Identify which cell holds the provided text, then report its [X, Y] central coordinate. 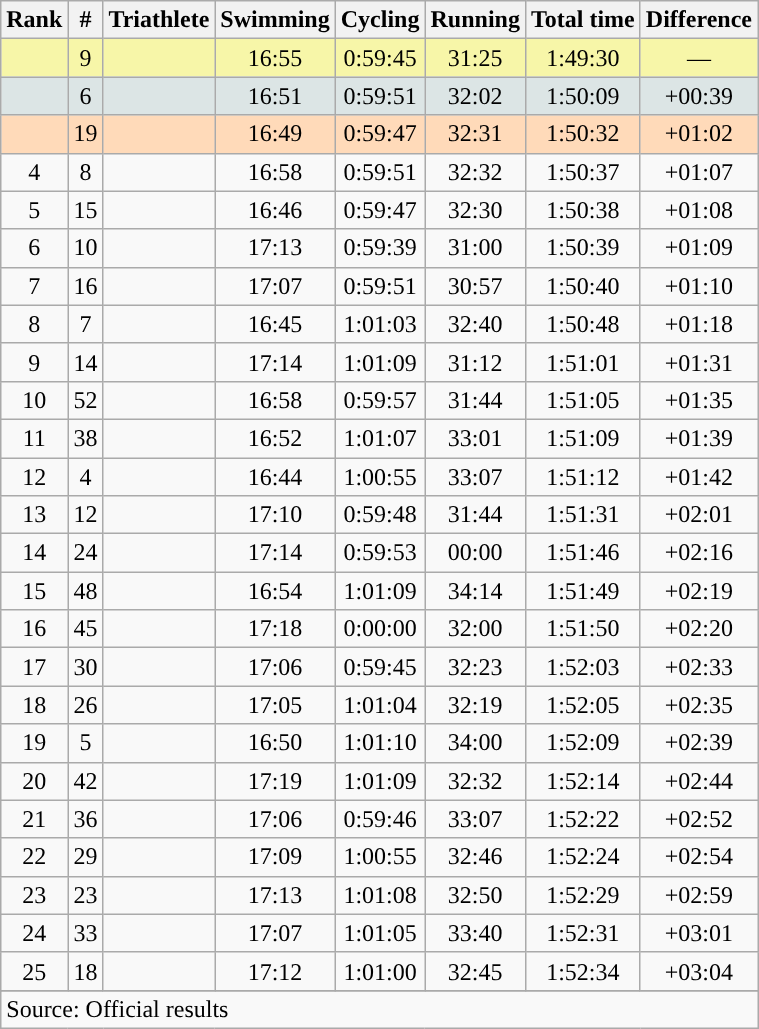
+02:35 [698, 705]
32:45 [475, 971]
+01:31 [698, 362]
1:52:31 [582, 933]
33:01 [475, 438]
52 [86, 400]
Running [475, 20]
Triathlete [159, 20]
16:54 [275, 591]
16:46 [275, 210]
1:52:09 [582, 743]
1:51:50 [582, 629]
21 [34, 819]
32:02 [475, 96]
+01:39 [698, 438]
22 [34, 857]
17:10 [275, 515]
1:52:29 [582, 895]
+02:59 [698, 895]
33:40 [475, 933]
+02:33 [698, 667]
Total time [582, 20]
34:00 [475, 743]
36 [86, 819]
1:49:30 [582, 58]
1:52:22 [582, 819]
+02:44 [698, 781]
1:50:32 [582, 134]
1:01:10 [380, 743]
1:01:03 [380, 324]
1:01:00 [380, 971]
+02:54 [698, 857]
+02:19 [698, 591]
1:52:24 [582, 857]
+02:16 [698, 553]
0:59:46 [380, 819]
+01:02 [698, 134]
1:50:37 [582, 172]
32:50 [475, 895]
+01:18 [698, 324]
+01:08 [698, 210]
42 [86, 781]
26 [86, 705]
16:49 [275, 134]
Difference [698, 20]
+03:04 [698, 971]
34:14 [475, 591]
0:59:53 [380, 553]
1:50:09 [582, 96]
32:19 [475, 705]
17:05 [275, 705]
1:01:07 [380, 438]
11 [34, 438]
1:51:31 [582, 515]
30 [86, 667]
31:00 [475, 248]
17:12 [275, 971]
1:51:49 [582, 591]
00:00 [475, 553]
17 [34, 667]
13 [34, 515]
1:01:05 [380, 933]
32:31 [475, 134]
0:59:48 [380, 515]
1:50:38 [582, 210]
16:55 [275, 58]
48 [86, 591]
20 [34, 781]
+03:01 [698, 933]
— [698, 58]
1:52:34 [582, 971]
1:50:48 [582, 324]
16:51 [275, 96]
32:40 [475, 324]
16:52 [275, 438]
1:51:46 [582, 553]
17:18 [275, 629]
16:44 [275, 477]
+00:39 [698, 96]
Swimming [275, 20]
1:01:04 [380, 705]
16:45 [275, 324]
1:50:40 [582, 286]
1:52:14 [582, 781]
31:12 [475, 362]
1:51:12 [582, 477]
0:59:57 [380, 400]
32:30 [475, 210]
+02:39 [698, 743]
+02:01 [698, 515]
# [86, 20]
32:23 [475, 667]
29 [86, 857]
17:09 [275, 857]
+01:35 [698, 400]
31:25 [475, 58]
33 [86, 933]
16:50 [275, 743]
32:00 [475, 629]
25 [34, 971]
+01:09 [698, 248]
32:46 [475, 857]
45 [86, 629]
+02:52 [698, 819]
+02:20 [698, 629]
38 [86, 438]
Source: Official results [380, 1009]
1:50:39 [582, 248]
1:51:01 [582, 362]
+01:42 [698, 477]
1:52:03 [582, 667]
Rank [34, 20]
17:19 [275, 781]
0:00:00 [380, 629]
+01:07 [698, 172]
1:51:05 [582, 400]
Cycling [380, 20]
1:52:05 [582, 705]
1:51:09 [582, 438]
0:59:39 [380, 248]
1:01:08 [380, 895]
+01:10 [698, 286]
30:57 [475, 286]
